Identify which cell holds the provided text, then report its [X, Y] central coordinate. 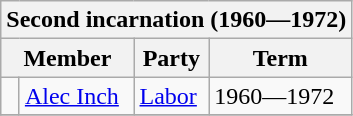
Labor [172, 96]
Alec Inch [76, 96]
Party [172, 58]
Term [280, 58]
Member [68, 58]
Second incarnation (1960—1972) [176, 20]
1960—1972 [280, 96]
